For the text-containing cell, return its midpoint in [x, y] coordinate format. 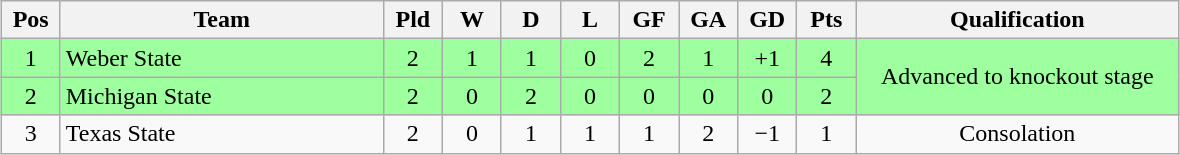
Pts [826, 20]
GA [708, 20]
W [472, 20]
+1 [768, 58]
Michigan State [222, 96]
Texas State [222, 134]
4 [826, 58]
Weber State [222, 58]
Team [222, 20]
−1 [768, 134]
Pos [30, 20]
Qualification [1018, 20]
Advanced to knockout stage [1018, 77]
L [590, 20]
GD [768, 20]
D [530, 20]
GF [650, 20]
Consolation [1018, 134]
3 [30, 134]
Pld [412, 20]
